Return the [X, Y] coordinate for the center point of the cell that contains the specified text.  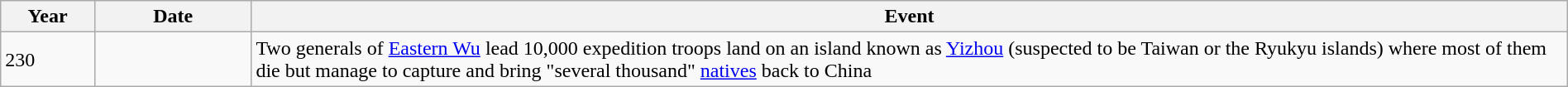
Year [48, 17]
230 [48, 60]
Event [910, 17]
Date [172, 17]
